For the text-containing cell, return its midpoint in [x, y] coordinate format. 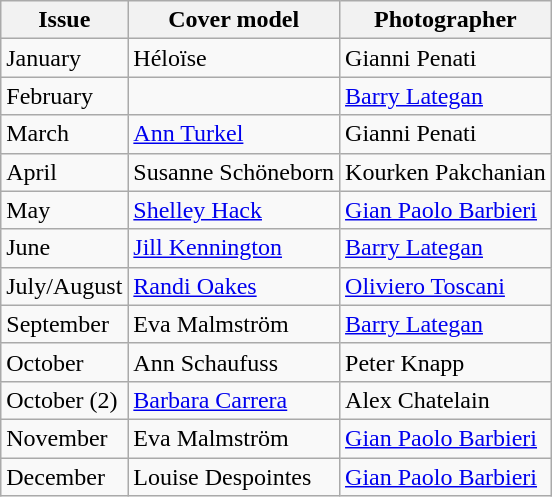
Oliviero Toscani [446, 286]
Héloïse [234, 58]
Peter Knapp [446, 362]
Cover model [234, 20]
September [64, 324]
October (2) [64, 400]
Kourken Pakchanian [446, 172]
Alex Chatelain [446, 400]
December [64, 477]
October [64, 362]
Barbara Carrera [234, 400]
November [64, 438]
Ann Schaufuss [234, 362]
Issue [64, 20]
July/August [64, 286]
Randi Oakes [234, 286]
Photographer [446, 20]
February [64, 96]
March [64, 134]
Jill Kennington [234, 248]
June [64, 248]
Ann Turkel [234, 134]
Shelley Hack [234, 210]
Susanne Schöneborn [234, 172]
April [64, 172]
January [64, 58]
Louise Despointes [234, 477]
May [64, 210]
